Locate the cell with the specified text and output its [X, Y] center coordinate. 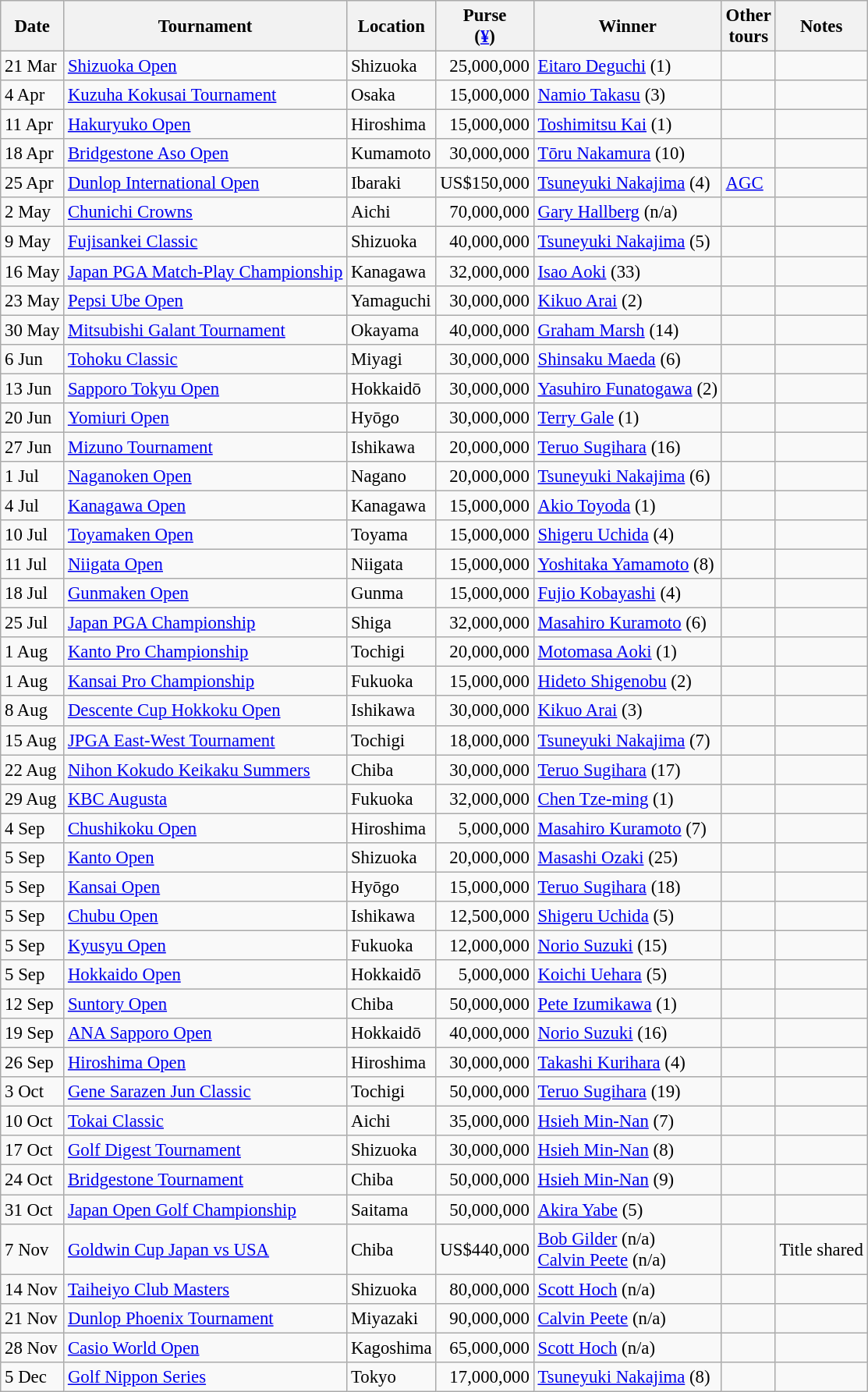
Kyusyu Open [206, 945]
18 Jul [33, 593]
JPGA East-West Tournament [206, 740]
Japan PGA Match-Play Championship [206, 271]
Niigata Open [206, 565]
Tsuneyuki Nakajima (8) [627, 1377]
Hokkaido Open [206, 975]
1 Jul [33, 476]
70,000,000 [485, 213]
Pete Izumikawa (1) [627, 1004]
Bridgestone Aso Open [206, 154]
Masahiro Kuramoto (6) [627, 623]
Hakuryuko Open [206, 125]
4 Apr [33, 95]
18 Apr [33, 154]
2 May [33, 213]
Notes [821, 27]
Tohoku Classic [206, 359]
Yamaguchi [391, 300]
Calvin Peete (n/a) [627, 1318]
Fujio Kobayashi (4) [627, 593]
30 May [33, 330]
17 Oct [33, 1150]
Ibaraki [391, 183]
22 Aug [33, 770]
Mitsubishi Galant Tournament [206, 330]
Tokai Classic [206, 1121]
4 Jul [33, 505]
Osaka [391, 95]
28 Nov [33, 1348]
Dunlop International Open [206, 183]
6 Jun [33, 359]
12,000,000 [485, 945]
Mizuno Tournament [206, 447]
Gary Hallberg (n/a) [627, 213]
Kanto Pro Championship [206, 652]
Yasuhiro Funatogawa (2) [627, 388]
Okayama [391, 330]
Saitama [391, 1210]
10 Oct [33, 1121]
Japan PGA Championship [206, 623]
Japan Open Golf Championship [206, 1210]
Chushikoku Open [206, 828]
Hsieh Min-Nan (8) [627, 1150]
Kumamoto [391, 154]
12 Sep [33, 1004]
Winner [627, 27]
KBC Augusta [206, 799]
Suntory Open [206, 1004]
21 Nov [33, 1318]
20 Jun [33, 418]
26 Sep [33, 1063]
12,500,000 [485, 916]
Masahiro Kuramoto (7) [627, 828]
Koichi Uehara (5) [627, 975]
Miyazaki [391, 1318]
Tsuneyuki Nakajima (4) [627, 183]
Hsieh Min-Nan (9) [627, 1180]
15 Aug [33, 740]
Shigeru Uchida (5) [627, 916]
11 Apr [33, 125]
Norio Suzuki (16) [627, 1033]
Dunlop Phoenix Tournament [206, 1318]
Kagoshima [391, 1348]
Golf Nippon Series [206, 1377]
9 May [33, 242]
Teruo Sugihara (19) [627, 1092]
16 May [33, 271]
Naganoken Open [206, 476]
17,000,000 [485, 1377]
Purse(¥) [485, 27]
Teruo Sugihara (18) [627, 887]
Descente Cup Hokkoku Open [206, 711]
Isao Aoki (33) [627, 271]
Akio Toyoda (1) [627, 505]
4 Sep [33, 828]
Tokyo [391, 1377]
25 Apr [33, 183]
Terry Gale (1) [627, 418]
Kikuo Arai (3) [627, 711]
Date [33, 27]
Kanto Open [206, 858]
Tsuneyuki Nakajima (5) [627, 242]
Namio Takasu (3) [627, 95]
Gunmaken Open [206, 593]
Toyama [391, 535]
25 Jul [33, 623]
Chubu Open [206, 916]
5 Dec [33, 1377]
3 Oct [33, 1092]
Location [391, 27]
Shizuoka Open [206, 66]
Tournament [206, 27]
Sapporo Tokyu Open [206, 388]
Othertours [749, 27]
Pepsi Ube Open [206, 300]
8 Aug [33, 711]
Takashi Kurihara (4) [627, 1063]
Graham Marsh (14) [627, 330]
Nagano [391, 476]
Goldwin Cup Japan vs USA [206, 1249]
11 Jul [33, 565]
Miyagi [391, 359]
Masashi Ozaki (25) [627, 858]
Tsuneyuki Nakajima (7) [627, 740]
Chunichi Crowns [206, 213]
Hsieh Min-Nan (7) [627, 1121]
Nihon Kokudo Keikaku Summers [206, 770]
Toshimitsu Kai (1) [627, 125]
Fujisankei Classic [206, 242]
Kanagawa Open [206, 505]
35,000,000 [485, 1121]
13 Jun [33, 388]
65,000,000 [485, 1348]
19 Sep [33, 1033]
90,000,000 [485, 1318]
Tōru Nakamura (10) [627, 154]
Yomiuri Open [206, 418]
Toyamaken Open [206, 535]
Hideto Shigenobu (2) [627, 682]
Bridgestone Tournament [206, 1180]
Teruo Sugihara (16) [627, 447]
Motomasa Aoki (1) [627, 652]
Kuzuha Kokusai Tournament [206, 95]
Shigeru Uchida (4) [627, 535]
Taiheiyo Club Masters [206, 1289]
18,000,000 [485, 740]
24 Oct [33, 1180]
US$440,000 [485, 1249]
Kikuo Arai (2) [627, 300]
27 Jun [33, 447]
Norio Suzuki (15) [627, 945]
US$150,000 [485, 183]
Gunma [391, 593]
Akira Yabe (5) [627, 1210]
Hiroshima Open [206, 1063]
Shinsaku Maeda (6) [627, 359]
Bob Gilder (n/a) Calvin Peete (n/a) [627, 1249]
Kansai Open [206, 887]
25,000,000 [485, 66]
21 Mar [33, 66]
Teruo Sugihara (17) [627, 770]
80,000,000 [485, 1289]
Shiga [391, 623]
Kansai Pro Championship [206, 682]
Yoshitaka Yamamoto (8) [627, 565]
Gene Sarazen Jun Classic [206, 1092]
Chen Tze-ming (1) [627, 799]
Golf Digest Tournament [206, 1150]
Title shared [821, 1249]
Tsuneyuki Nakajima (6) [627, 476]
23 May [33, 300]
31 Oct [33, 1210]
7 Nov [33, 1249]
10 Jul [33, 535]
AGC [749, 183]
14 Nov [33, 1289]
Casio World Open [206, 1348]
Eitaro Deguchi (1) [627, 66]
ANA Sapporo Open [206, 1033]
Niigata [391, 565]
29 Aug [33, 799]
